Locate the cell with the specified text and output its [X, Y] center coordinate. 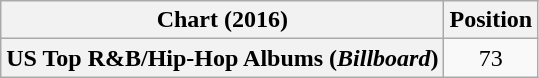
Chart (2016) [222, 20]
Position [491, 20]
73 [491, 58]
US Top R&B/Hip-Hop Albums (Billboard) [222, 58]
